Capture the cell that displays the provided text and extract its [x, y] central coordinate. 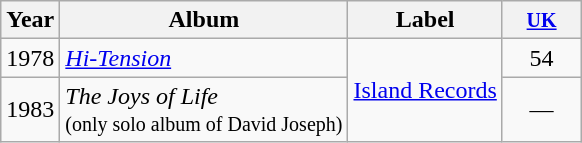
1978 [30, 58]
— [542, 110]
Label [425, 20]
Album [204, 20]
The Joys of Life (only solo album of David Joseph) [204, 110]
Hi-Tension [204, 58]
Island Records [425, 90]
UK [542, 20]
Year [30, 20]
1983 [30, 110]
54 [542, 58]
